Scan for the cell matching the given text and deliver its (x, y) coordinate at center. 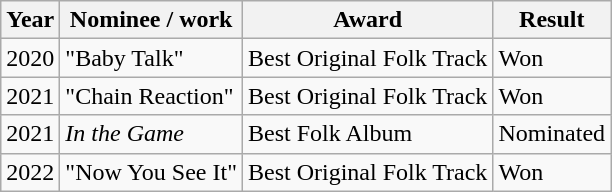
2022 (30, 172)
Best Folk Album (367, 134)
"Chain Reaction" (152, 96)
2020 (30, 58)
"Now You See It" (152, 172)
Award (367, 20)
Nominated (552, 134)
Result (552, 20)
Nominee / work (152, 20)
Year (30, 20)
"Baby Talk" (152, 58)
In the Game (152, 134)
